Scan for the cell matching the given text and deliver its (x, y) coordinate at center. 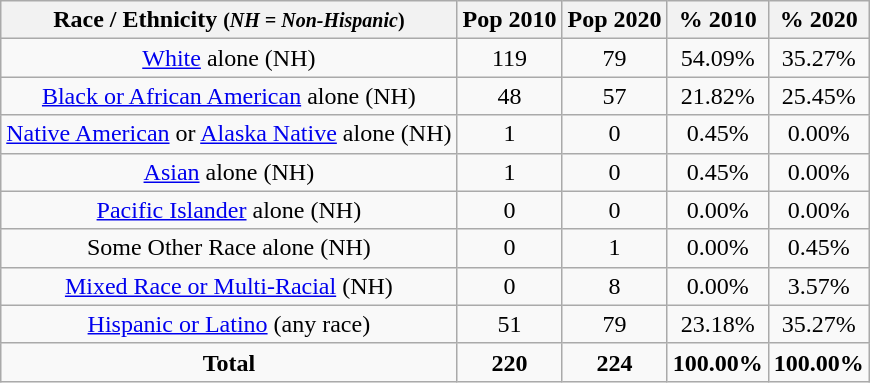
25.45% (818, 96)
Race / Ethnicity (NH = Non-Hispanic) (229, 20)
Pop 2020 (614, 20)
224 (614, 362)
Pop 2010 (510, 20)
% 2020 (818, 20)
51 (510, 324)
23.18% (718, 324)
119 (510, 58)
220 (510, 362)
Some Other Race alone (NH) (229, 248)
Total (229, 362)
8 (614, 286)
White alone (NH) (229, 58)
Mixed Race or Multi-Racial (NH) (229, 286)
Native American or Alaska Native alone (NH) (229, 134)
54.09% (718, 58)
% 2010 (718, 20)
Pacific Islander alone (NH) (229, 210)
21.82% (718, 96)
57 (614, 96)
Hispanic or Latino (any race) (229, 324)
3.57% (818, 286)
48 (510, 96)
Asian alone (NH) (229, 172)
Black or African American alone (NH) (229, 96)
